From the cell containing the given text, extract its center point as [X, Y] coordinate. 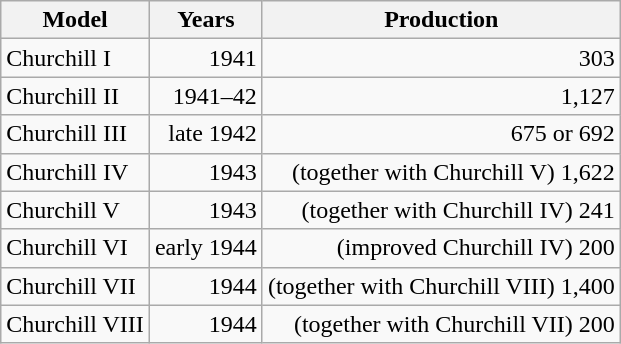
Churchill VI [76, 248]
Churchill VIII [76, 324]
303 [441, 58]
Churchill VII [76, 286]
Churchill IV [76, 172]
1,127 [441, 96]
Churchill II [76, 96]
(improved Churchill IV) 200 [441, 248]
Churchill I [76, 58]
(together with Churchill VII) 200 [441, 324]
early 1944 [206, 248]
Model [76, 20]
1941–42 [206, 96]
late 1942 [206, 134]
(together with Churchill IV) 241 [441, 210]
1941 [206, 58]
Production [441, 20]
(together with Churchill VIII) 1,400 [441, 286]
(together with Churchill V) 1,622 [441, 172]
675 or 692 [441, 134]
Years [206, 20]
Churchill III [76, 134]
Churchill V [76, 210]
